For the text-containing cell, return its midpoint in (X, Y) coordinate format. 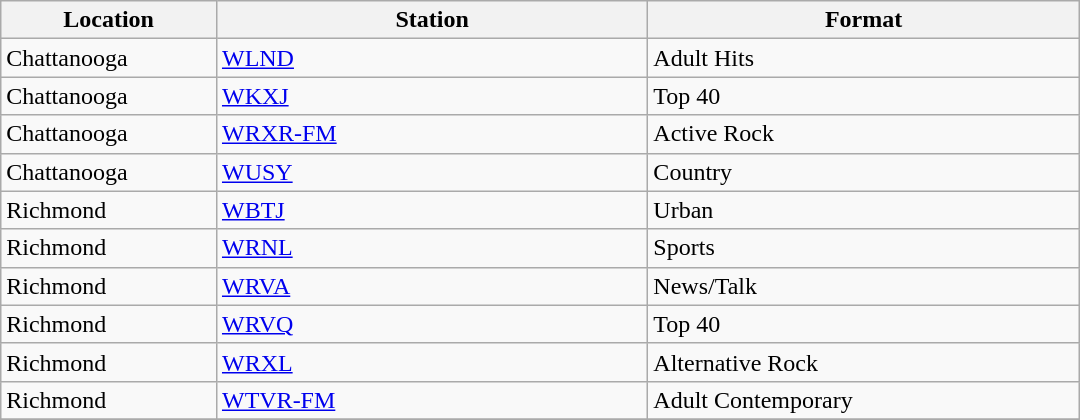
Alternative Rock (864, 362)
WRVA (432, 286)
Country (864, 172)
Station (432, 20)
Adult Hits (864, 58)
WKXJ (432, 96)
Adult Contemporary (864, 400)
WRVQ (432, 324)
Sports (864, 248)
Format (864, 20)
News/Talk (864, 286)
Active Rock (864, 134)
WRXR-FM (432, 134)
WBTJ (432, 210)
WRXL (432, 362)
WRNL (432, 248)
WTVR-FM (432, 400)
WLND (432, 58)
Urban (864, 210)
Location (109, 20)
WUSY (432, 172)
